Output the [x, y] coordinate of the center of the cell containing the given text.  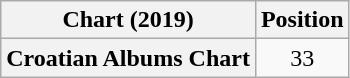
33 [302, 58]
Chart (2019) [128, 20]
Position [302, 20]
Croatian Albums Chart [128, 58]
